Identify which cell holds the provided text, then report its [x, y] central coordinate. 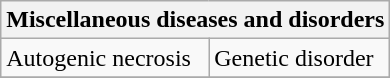
Genetic disorder [300, 58]
Miscellaneous diseases and disorders [196, 20]
Autogenic necrosis [105, 58]
